From the cell containing the given text, extract its center point as (X, Y) coordinate. 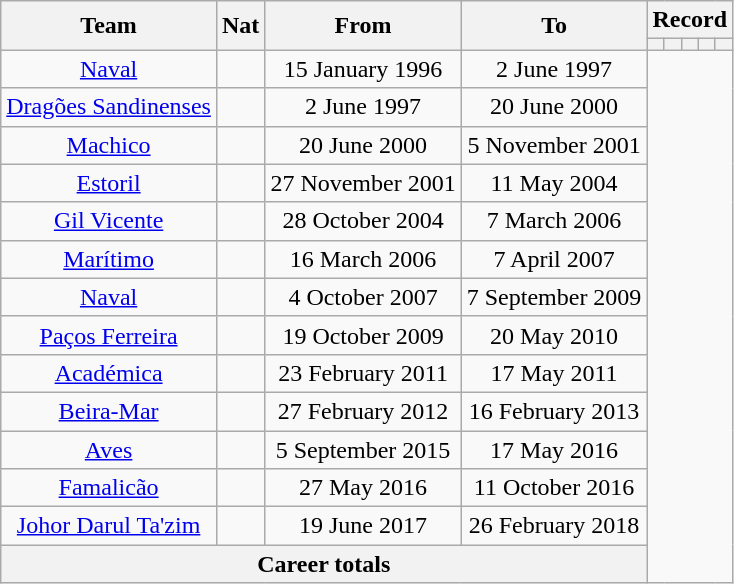
28 October 2004 (363, 221)
19 June 2017 (363, 526)
23 February 2011 (363, 373)
11 May 2004 (554, 183)
Nat (240, 26)
7 April 2007 (554, 259)
15 January 1996 (363, 69)
Dragões Sandinenses (109, 107)
From (363, 26)
5 November 2001 (554, 145)
Team (109, 26)
27 February 2012 (363, 411)
Gil Vicente (109, 221)
16 March 2006 (363, 259)
Record (690, 20)
To (554, 26)
Famalicão (109, 488)
20 May 2010 (554, 335)
17 May 2011 (554, 373)
7 March 2006 (554, 221)
4 October 2007 (363, 297)
7 September 2009 (554, 297)
19 October 2009 (363, 335)
11 October 2016 (554, 488)
Académica (109, 373)
27 November 2001 (363, 183)
Aves (109, 449)
Career totals (324, 564)
Beira-Mar (109, 411)
Paços Ferreira (109, 335)
Marítimo (109, 259)
Johor Darul Ta'zim (109, 526)
16 February 2013 (554, 411)
26 February 2018 (554, 526)
17 May 2016 (554, 449)
5 September 2015 (363, 449)
27 May 2016 (363, 488)
Machico (109, 145)
Estoril (109, 183)
